Output the [X, Y] coordinate of the center of the cell containing the given text.  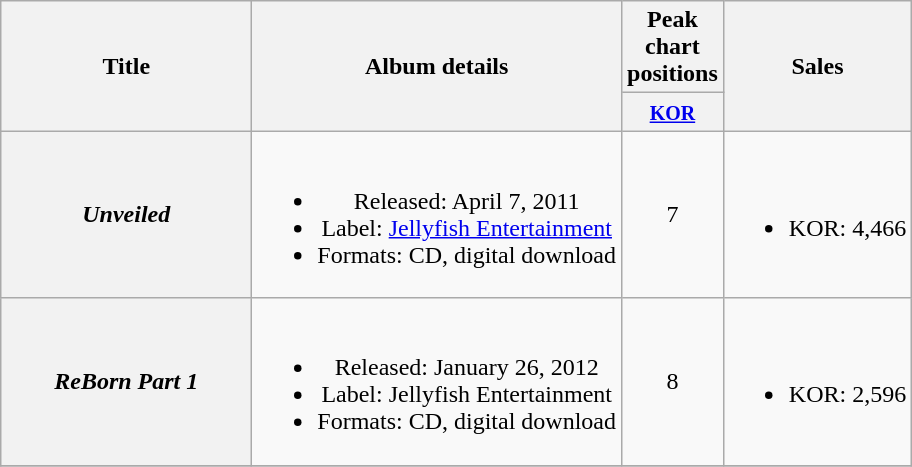
ReBorn Part 1 [126, 382]
Sales [817, 66]
Released: January 26, 2012Label: Jellyfish EntertainmentFormats: CD, digital download [437, 382]
Title [126, 66]
KOR [673, 112]
Unveiled [126, 214]
KOR: 2,596 [817, 382]
8 [673, 382]
KOR: 4,466 [817, 214]
Released: April 7, 2011Label: Jellyfish EntertainmentFormats: CD, digital download [437, 214]
Peak chart positions [673, 47]
Album details [437, 66]
7 [673, 214]
